Identify which cell holds the provided text, then report its [x, y] central coordinate. 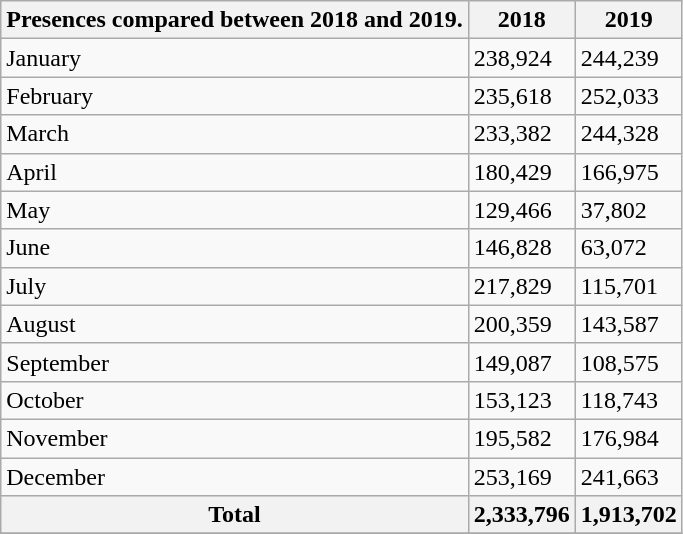
241,663 [628, 477]
129,466 [522, 210]
63,072 [628, 248]
October [234, 400]
2,333,796 [522, 515]
January [234, 58]
166,975 [628, 172]
March [234, 134]
37,802 [628, 210]
1,913,702 [628, 515]
244,239 [628, 58]
149,087 [522, 362]
April [234, 172]
2018 [522, 20]
252,033 [628, 96]
September [234, 362]
December [234, 477]
180,429 [522, 172]
August [234, 324]
143,587 [628, 324]
115,701 [628, 286]
153,123 [522, 400]
June [234, 248]
176,984 [628, 438]
Presences compared between 2018 and 2019. [234, 20]
195,582 [522, 438]
235,618 [522, 96]
108,575 [628, 362]
238,924 [522, 58]
253,169 [522, 477]
May [234, 210]
233,382 [522, 134]
200,359 [522, 324]
February [234, 96]
146,828 [522, 248]
244,328 [628, 134]
2019 [628, 20]
July [234, 286]
217,829 [522, 286]
Total [234, 515]
November [234, 438]
118,743 [628, 400]
